Output the [X, Y] coordinate of the center of the cell containing the given text.  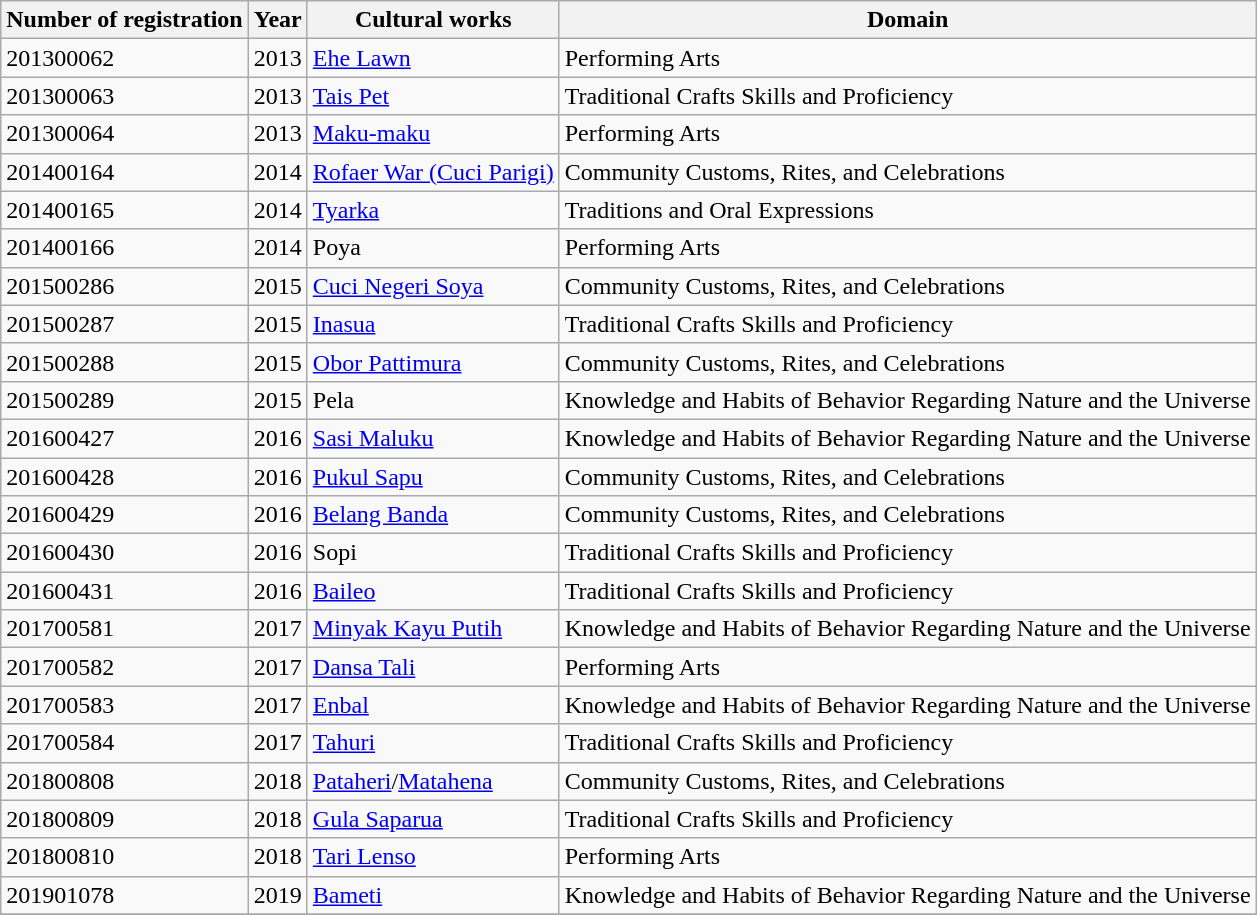
Domain [908, 20]
Inasua [433, 324]
Number of registration [124, 20]
201600427 [124, 438]
Gula Saparua [433, 819]
201500286 [124, 286]
Dansa Tali [433, 667]
201300064 [124, 134]
201800809 [124, 819]
Tari Lenso [433, 857]
Pela [433, 400]
201700581 [124, 629]
Ehe Lawn [433, 58]
201600430 [124, 553]
201600428 [124, 477]
201400166 [124, 248]
201700583 [124, 705]
Maku-maku [433, 134]
201500287 [124, 324]
Tyarka [433, 210]
201800810 [124, 857]
Tais Pet [433, 96]
201600429 [124, 515]
201800808 [124, 781]
201400164 [124, 172]
201500289 [124, 400]
Cuci Negeri Soya [433, 286]
Rofaer War (Cuci Parigi) [433, 172]
Enbal [433, 705]
Tahuri [433, 743]
Minyak Kayu Putih [433, 629]
Bameti [433, 895]
Baileo [433, 591]
Pataheri/Matahena [433, 781]
201600431 [124, 591]
Poya [433, 248]
2019 [278, 895]
Traditions and Oral Expressions [908, 210]
Sasi Maluku [433, 438]
201300062 [124, 58]
201901078 [124, 895]
Cultural works [433, 20]
Belang Banda [433, 515]
Obor Pattimura [433, 362]
Year [278, 20]
Pukul Sapu [433, 477]
Sopi [433, 553]
201700584 [124, 743]
201300063 [124, 96]
201500288 [124, 362]
201400165 [124, 210]
201700582 [124, 667]
